Determine the [X, Y] coordinate at the center of the cell enclosing the given text.  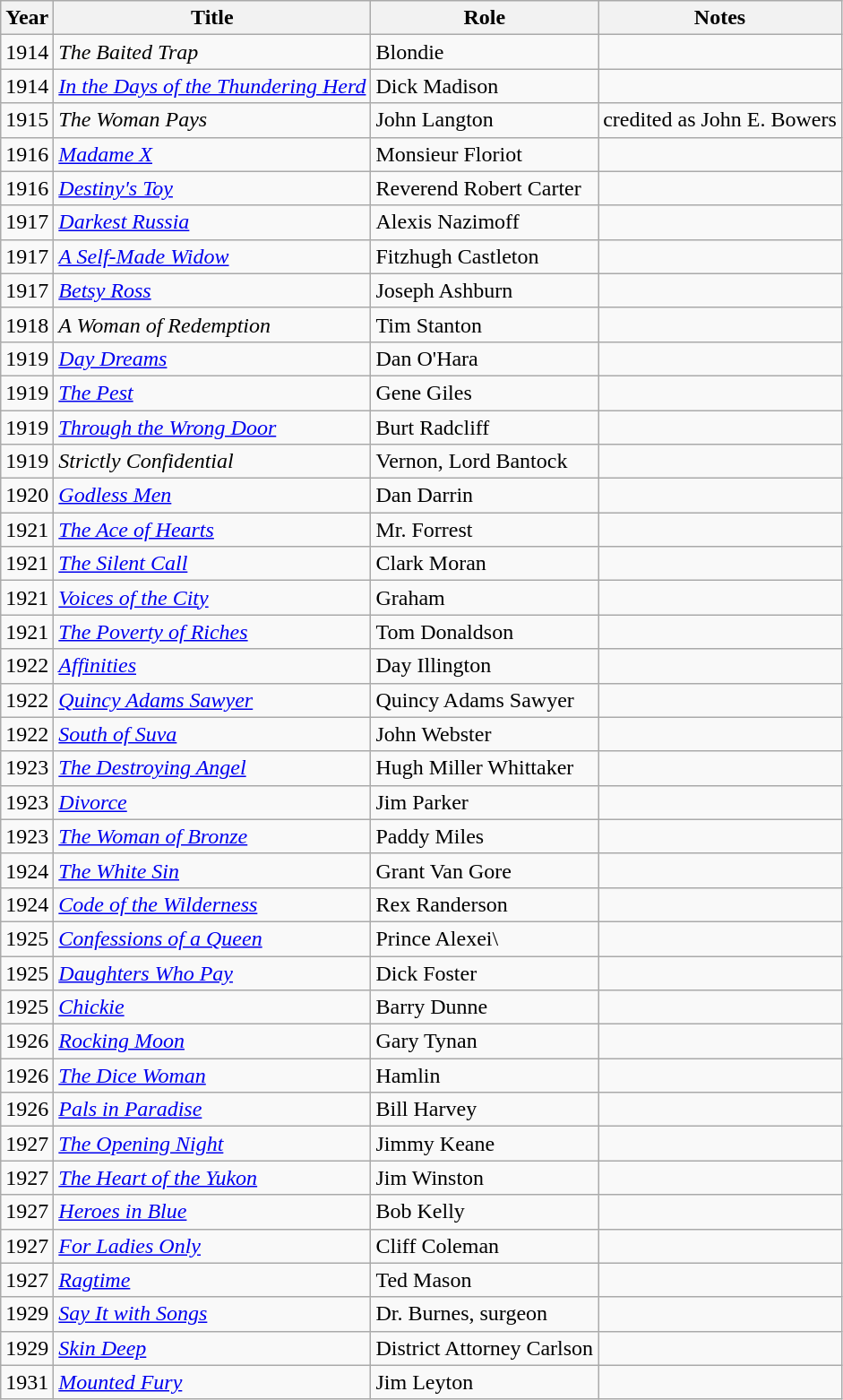
The White Sin [212, 870]
Strictly Confidential [212, 462]
Gene Giles [485, 393]
Through the Wrong Door [212, 428]
John Webster [485, 734]
Destiny's Toy [212, 188]
Heroes in Blue [212, 1212]
1931 [27, 1382]
Tom Donaldson [485, 632]
The Dice Woman [212, 1076]
Pals in Paradise [212, 1110]
Barry Dunne [485, 1007]
The Poverty of Riches [212, 632]
Godless Men [212, 496]
Skin Deep [212, 1348]
Dick Madison [485, 86]
Jim Leyton [485, 1382]
The Opening Night [212, 1144]
For Ladies Only [212, 1246]
Dan O'Hara [485, 359]
Fitzhugh Castleton [485, 256]
Rocking Moon [212, 1041]
Daughters Who Pay [212, 972]
Role [485, 18]
Prince Alexei\ [485, 938]
District Attorney Carlson [485, 1348]
The Pest [212, 393]
Clark Moran [485, 564]
Notes [720, 18]
credited as John E. Bowers [720, 120]
Day Dreams [212, 359]
A Woman of Redemption [212, 324]
Dan Darrin [485, 496]
Code of the Wilderness [212, 904]
The Destroying Angel [212, 768]
Paddy Miles [485, 836]
Year [27, 18]
Darkest Russia [212, 222]
Graham [485, 598]
Voices of the City [212, 598]
Dr. Burnes, surgeon [485, 1314]
Monsieur Floriot [485, 154]
Jim Winston [485, 1178]
1920 [27, 496]
Rex Randerson [485, 904]
Title [212, 18]
1915 [27, 120]
Cliff Coleman [485, 1246]
Bob Kelly [485, 1212]
Reverend Robert Carter [485, 188]
Madame X [212, 154]
In the Days of the Thundering Herd [212, 86]
Say It with Songs [212, 1314]
Dick Foster [485, 972]
1918 [27, 324]
Day Illington [485, 666]
Mounted Fury [212, 1382]
Betsy Ross [212, 290]
Burt Radcliff [485, 428]
Vernon, Lord Bantock [485, 462]
The Baited Trap [212, 52]
Mr. Forrest [485, 530]
Bill Harvey [485, 1110]
Grant Van Gore [485, 870]
Jim Parker [485, 802]
The Silent Call [212, 564]
Blondie [485, 52]
South of Suva [212, 734]
Divorce [212, 802]
Affinities [212, 666]
Joseph Ashburn [485, 290]
Ted Mason [485, 1280]
A Self-Made Widow [212, 256]
The Woman Pays [212, 120]
Confessions of a Queen [212, 938]
The Woman of Bronze [212, 836]
Chickie [212, 1007]
Jimmy Keane [485, 1144]
The Ace of Hearts [212, 530]
Hamlin [485, 1076]
Tim Stanton [485, 324]
Gary Tynan [485, 1041]
Hugh Miller Whittaker [485, 768]
The Heart of the Yukon [212, 1178]
Alexis Nazimoff [485, 222]
John Langton [485, 120]
Ragtime [212, 1280]
